Determine the [x, y] coordinate at the center of the cell enclosing the given text.  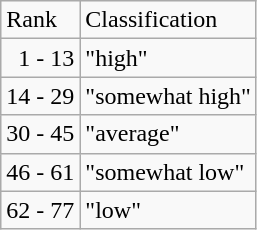
14 - 29 [40, 96]
Classification [168, 20]
"low" [168, 210]
Rank [40, 20]
"average" [168, 134]
1 - 13 [40, 58]
"somewhat low" [168, 172]
62 - 77 [40, 210]
30 - 45 [40, 134]
46 - 61 [40, 172]
"high" [168, 58]
"somewhat high" [168, 96]
